Return (X, Y) of the center of cell containing provided text 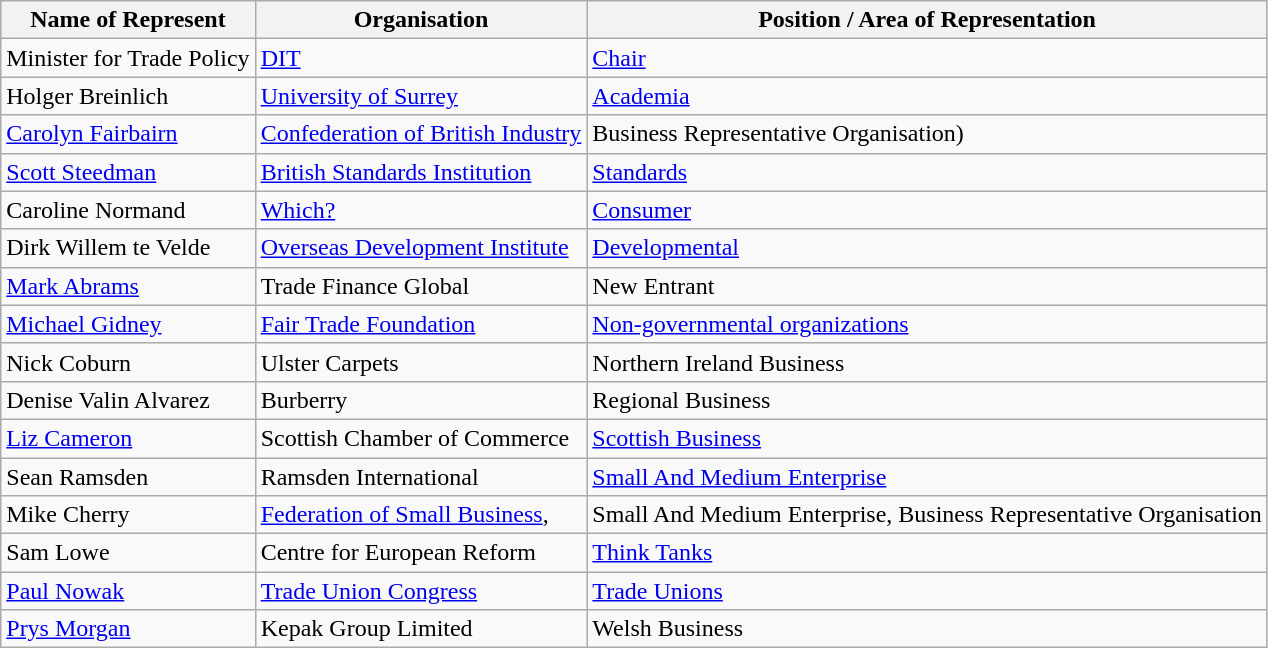
Which? (421, 210)
Caroline Normand (128, 210)
Think Tanks (928, 553)
DIT (421, 58)
Centre for European Reform (421, 553)
Paul Nowak (128, 591)
Holger Breinlich (128, 96)
Fair Trade Foundation (421, 324)
Academia (928, 96)
Mike Cherry (128, 515)
Nick Coburn (128, 362)
Non-governmental organizations (928, 324)
Ramsden International (421, 477)
Regional Business (928, 400)
Minister for Trade Policy (128, 58)
Name of Represent (128, 20)
Position / Area of Representation (928, 20)
Small And Medium Enterprise, Business Representative Organisation (928, 515)
Chair (928, 58)
Trade Union Congress (421, 591)
Burberry (421, 400)
Kepak Group Limited (421, 629)
British Standards Institution (421, 172)
Business Representative Organisation) (928, 134)
Organisation (421, 20)
Trade Finance Global (421, 286)
University of Surrey (421, 96)
Overseas Development Institute (421, 248)
Ulster Carpets (421, 362)
Scottish Business (928, 438)
Michael Gidney (128, 324)
Denise Valin Alvarez (128, 400)
Small And Medium Enterprise (928, 477)
Sean Ramsden (128, 477)
Scott Steedman (128, 172)
Carolyn Fairbairn (128, 134)
New Entrant (928, 286)
Developmental (928, 248)
Liz Cameron (128, 438)
Standards (928, 172)
Scottish Chamber of Commerce (421, 438)
Consumer (928, 210)
Mark Abrams (128, 286)
Trade Unions (928, 591)
Federation of Small Business, (421, 515)
Sam Lowe (128, 553)
Dirk Willem te Velde (128, 248)
Northern Ireland Business (928, 362)
Welsh Business (928, 629)
Confederation of British Industry (421, 134)
Prys Morgan (128, 629)
